Output the (x, y) coordinate of the center of the cell containing the given text.  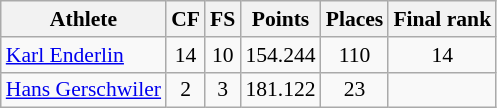
Points (280, 19)
CF (186, 19)
Final rank (442, 19)
FS (222, 19)
110 (355, 55)
Hans Gerschwiler (84, 90)
181.122 (280, 90)
23 (355, 90)
2 (186, 90)
3 (222, 90)
Karl Enderlin (84, 55)
Places (355, 19)
Athlete (84, 19)
154.244 (280, 55)
10 (222, 55)
